Capture the cell that displays the provided text and extract its (x, y) central coordinate. 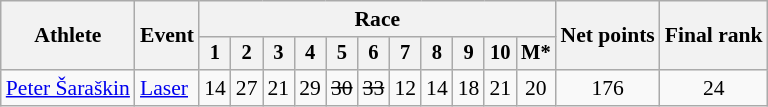
176 (608, 88)
Net points (608, 36)
4 (310, 54)
30 (342, 88)
1 (215, 54)
7 (405, 54)
9 (469, 54)
Race (377, 19)
20 (536, 88)
Laser (167, 88)
29 (310, 88)
M* (536, 54)
2 (247, 54)
24 (714, 88)
Event (167, 36)
27 (247, 88)
6 (374, 54)
8 (437, 54)
5 (342, 54)
Athlete (68, 36)
10 (500, 54)
Peter Šaraškin (68, 88)
Final rank (714, 36)
3 (278, 54)
33 (374, 88)
18 (469, 88)
12 (405, 88)
